Search for the cell housing the specified text and yield its (X, Y) center coordinate. 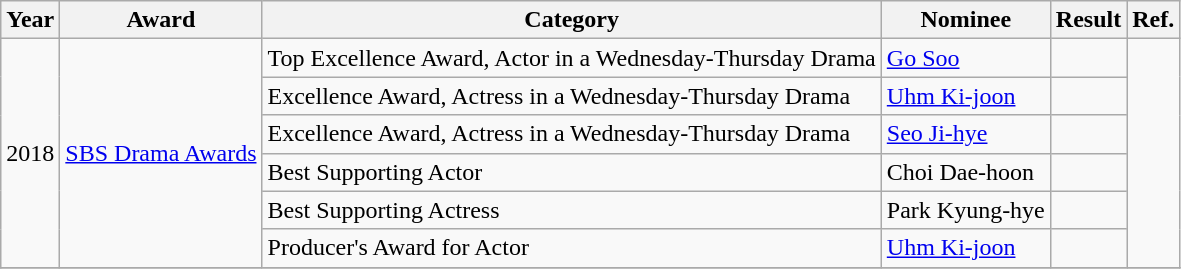
Best Supporting Actor (572, 172)
SBS Drama Awards (161, 153)
Producer's Award for Actor (572, 248)
Nominee (966, 20)
2018 (30, 153)
Ref. (1154, 20)
Best Supporting Actress (572, 210)
Top Excellence Award, Actor in a Wednesday-Thursday Drama (572, 58)
Year (30, 20)
Park Kyung-hye (966, 210)
Result (1088, 20)
Go Soo (966, 58)
Award (161, 20)
Seo Ji-hye (966, 134)
Choi Dae-hoon (966, 172)
Category (572, 20)
